Search for the cell housing the specified text and yield its [x, y] center coordinate. 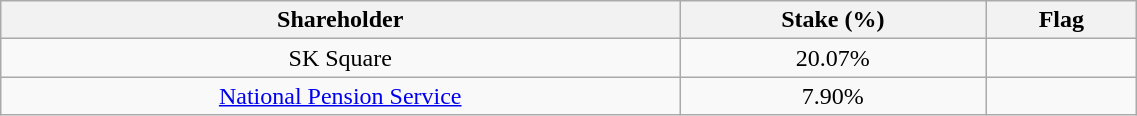
7.90% [833, 96]
Flag [1062, 20]
SK Square [340, 58]
20.07% [833, 58]
National Pension Service [340, 96]
Shareholder [340, 20]
Stake (%) [833, 20]
